Return the [X, Y] coordinate for the center point of the cell that contains the specified text.  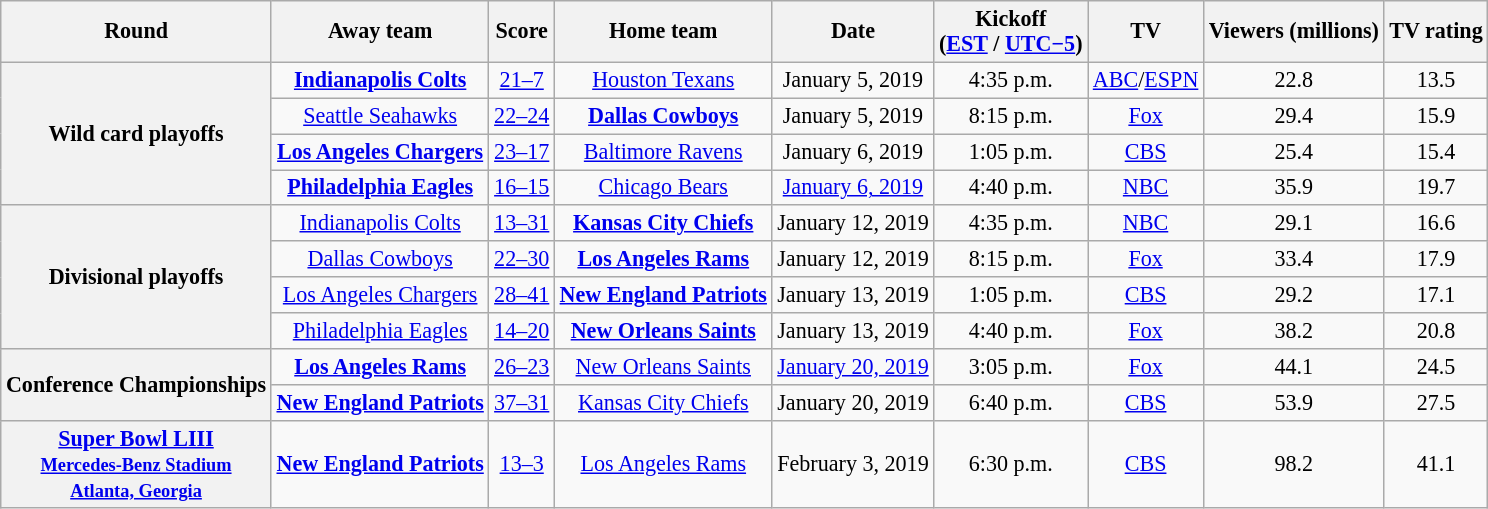
14–20 [522, 330]
Date [853, 30]
Seattle Seahawks [380, 116]
17.1 [1436, 295]
Chicago Bears [663, 187]
6:30 p.m. [1011, 464]
15.9 [1436, 116]
29.2 [1294, 295]
37–31 [522, 402]
ABC/ESPN [1146, 80]
Away team [380, 30]
6:40 p.m. [1011, 402]
TV rating [1436, 30]
13.5 [1436, 80]
28–41 [522, 295]
Baltimore Ravens [663, 151]
33.4 [1294, 259]
16.6 [1436, 223]
29.1 [1294, 223]
Viewers (millions) [1294, 30]
22.8 [1294, 80]
53.9 [1294, 402]
Home team [663, 30]
27.5 [1436, 402]
26–23 [522, 366]
Super Bowl LIIIMercedes-Benz StadiumAtlanta, Georgia [136, 464]
Houston Texans [663, 80]
15.4 [1436, 151]
17.9 [1436, 259]
20.8 [1436, 330]
21–7 [522, 80]
Round [136, 30]
Kickoff(EST / UTC−5) [1011, 30]
Score [522, 30]
29.4 [1294, 116]
35.9 [1294, 187]
16–15 [522, 187]
24.5 [1436, 366]
22–30 [522, 259]
3:05 p.m. [1011, 366]
23–17 [522, 151]
22–24 [522, 116]
25.4 [1294, 151]
TV [1146, 30]
44.1 [1294, 366]
Wild card playoffs [136, 134]
Conference Championships [136, 384]
98.2 [1294, 464]
41.1 [1436, 464]
Divisional playoffs [136, 276]
38.2 [1294, 330]
13–3 [522, 464]
February 3, 2019 [853, 464]
13–31 [522, 223]
19.7 [1436, 187]
